Detect which cell encompasses the target text, then output its (x, y) center coordinate. 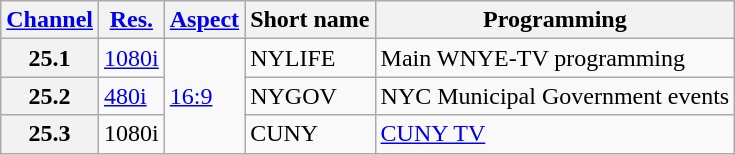
25.3 (50, 134)
25.1 (50, 58)
Main WNYE-TV programming (555, 58)
16:9 (204, 96)
NYGOV (310, 96)
25.2 (50, 96)
NYC Municipal Government events (555, 96)
CUNY TV (555, 134)
Res. (132, 20)
CUNY (310, 134)
Aspect (204, 20)
480i (132, 96)
Programming (555, 20)
Channel (50, 20)
Short name (310, 20)
NYLIFE (310, 58)
